Detect which cell encompasses the target text, then output its (x, y) center coordinate. 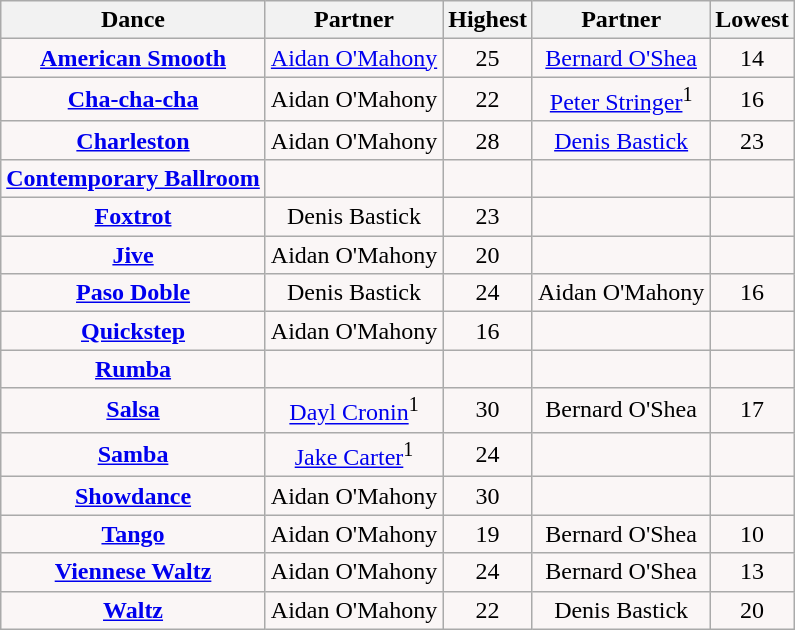
Tango (134, 534)
Lowest (752, 20)
Contemporary Ballroom (134, 178)
Viennese Waltz (134, 572)
American Smooth (134, 58)
Jake Carter1 (354, 454)
Samba (134, 454)
Quickstep (134, 331)
Cha-cha-cha (134, 100)
Jive (134, 255)
Rumba (134, 369)
Dayl Cronin1 (354, 410)
19 (488, 534)
Peter Stringer1 (620, 100)
10 (752, 534)
Paso Doble (134, 293)
Showdance (134, 496)
13 (752, 572)
25 (488, 58)
14 (752, 58)
Highest (488, 20)
Waltz (134, 610)
Charleston (134, 140)
Salsa (134, 410)
Foxtrot (134, 217)
17 (752, 410)
28 (488, 140)
Dance (134, 20)
